Find where the given text appears and provide that cell's center as (X, Y) coordinate. 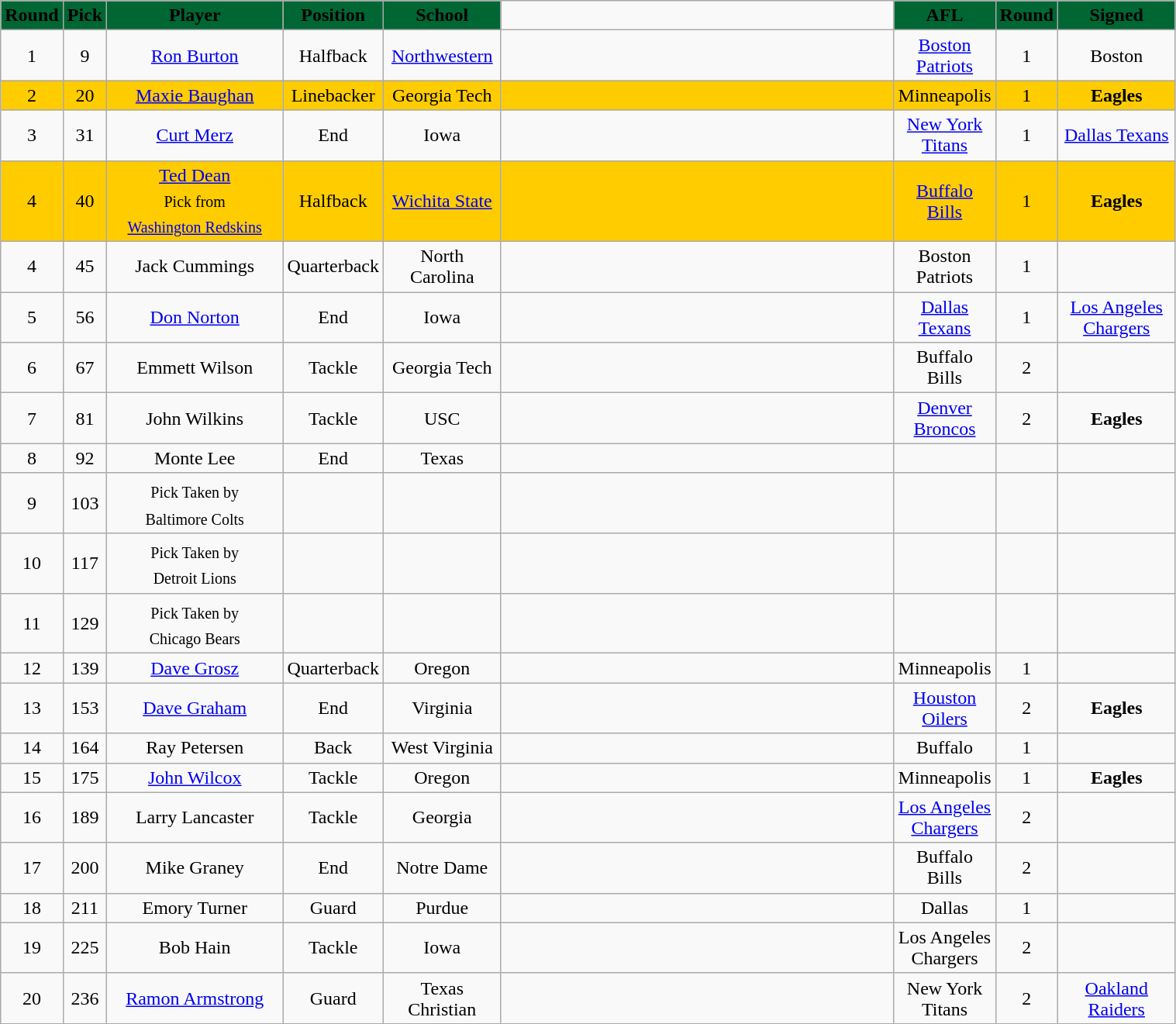
40 (84, 202)
Maxie Baughan (195, 95)
Virginia (443, 709)
Position (333, 16)
225 (84, 947)
Boston (1117, 56)
13 (32, 709)
Curt Merz (195, 135)
Ray Petersen (195, 748)
18 (32, 908)
Back (333, 748)
Denver Broncos (944, 419)
175 (84, 777)
31 (84, 135)
Northwestern (443, 56)
Buffalo (944, 748)
Ron Burton (195, 56)
Texas Christian (443, 998)
15 (32, 777)
Ted DeanPick from Washington Redskins (195, 202)
3 (32, 135)
Bob Hain (195, 947)
Oakland Raiders (1117, 998)
Signed (1117, 16)
164 (84, 748)
153 (84, 709)
Texas (443, 458)
Emmett Wilson (195, 367)
Don Norton (195, 318)
Dave Graham (195, 709)
7 (32, 419)
189 (84, 817)
Dave Grosz (195, 668)
45 (84, 267)
Linebacker (333, 95)
North Carolina (443, 267)
200 (84, 868)
Wichita State (443, 202)
Purdue (443, 908)
81 (84, 419)
139 (84, 668)
14 (32, 748)
6 (32, 367)
8 (32, 458)
236 (84, 998)
12 (32, 668)
West Virginia (443, 748)
John Wilkins (195, 419)
Mike Graney (195, 868)
129 (84, 623)
Larry Lancaster (195, 817)
10 (32, 564)
John Wilcox (195, 777)
Notre Dame (443, 868)
School (443, 16)
Dallas (944, 908)
Ramon Armstrong (195, 998)
67 (84, 367)
Emory Turner (195, 908)
5 (32, 318)
Pick (84, 16)
Houston Oilers (944, 709)
Georgia (443, 817)
92 (84, 458)
AFL (944, 16)
103 (84, 503)
USC (443, 419)
11 (32, 623)
211 (84, 908)
Jack Cummings (195, 267)
Pick Taken by Detroit Lions (195, 564)
Pick Taken by Chicago Bears (195, 623)
19 (32, 947)
17 (32, 868)
56 (84, 318)
Pick Taken by Baltimore Colts (195, 503)
117 (84, 564)
Monte Lee (195, 458)
16 (32, 817)
Player (195, 16)
